Determine the [X, Y] coordinate at the center of the cell enclosing the given text.  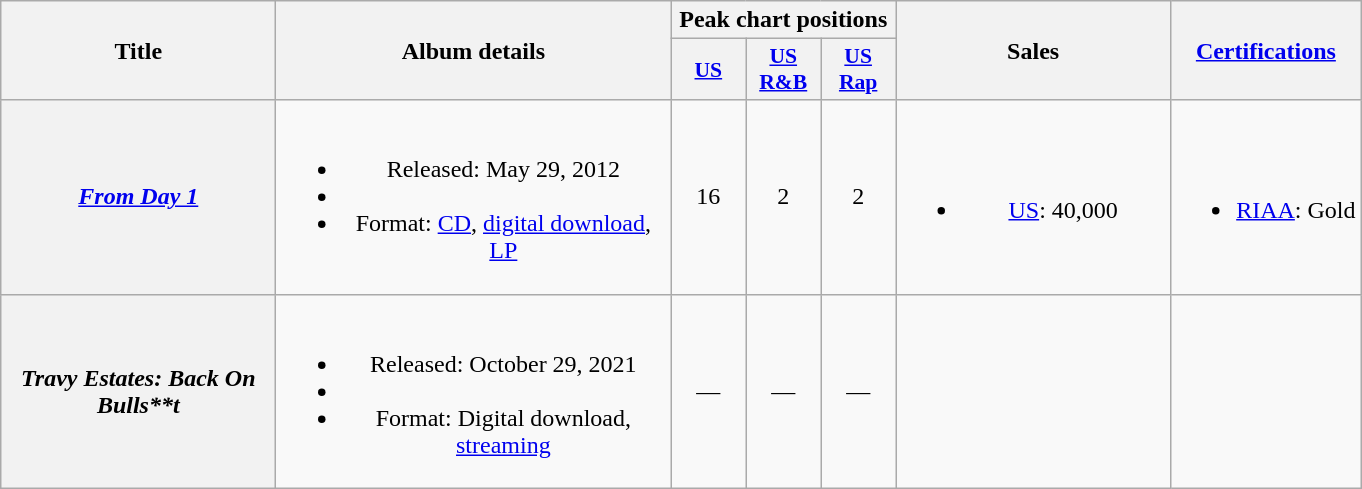
Title [138, 50]
US [708, 70]
Album details [474, 50]
Released: May 29, 2012Format: CD, digital download, LP [474, 197]
US R&B [784, 70]
Peak chart positions [784, 20]
RIAA: Gold [1266, 197]
US: 40,000 [1034, 197]
Released: October 29, 2021Format: Digital download, streaming [474, 391]
US Rap [858, 70]
16 [708, 197]
Travy Estates: Back On Bulls**t [138, 391]
Sales [1034, 50]
Certifications [1266, 50]
From Day 1 [138, 197]
